Provide the (X, Y) coordinate of the cell's center where the given text is located.  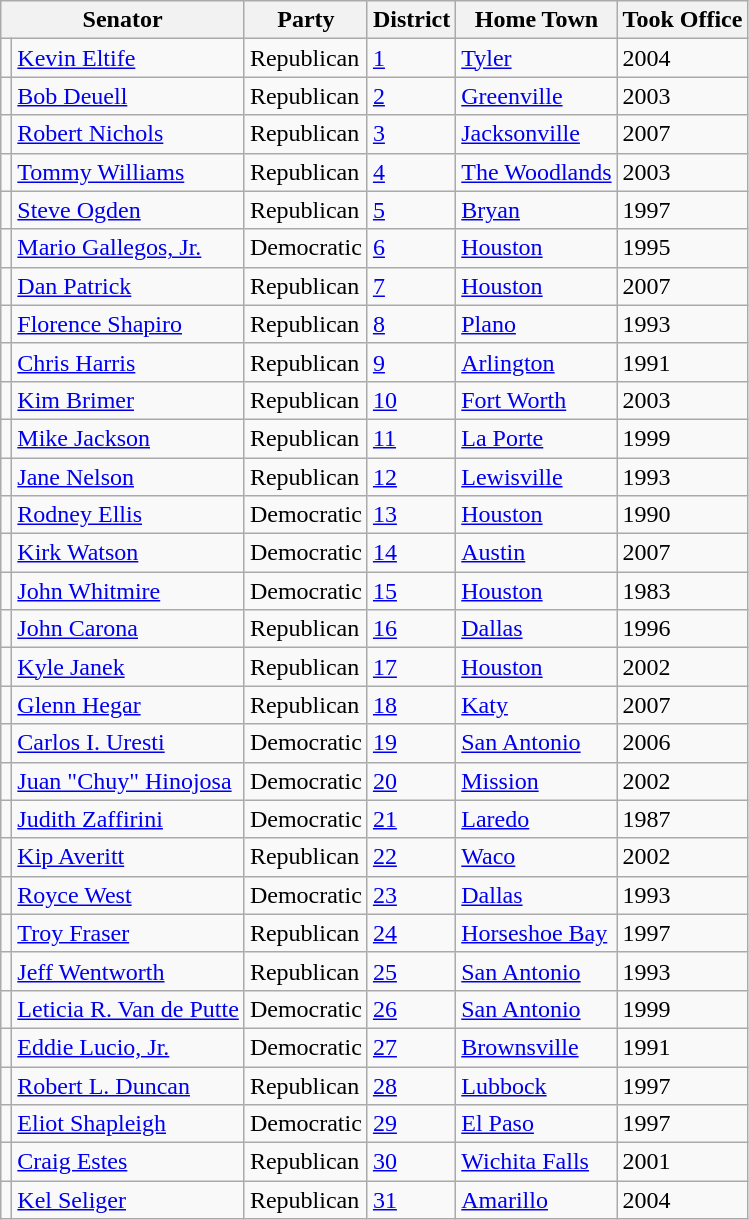
1 (411, 58)
Kirk Watson (128, 553)
Austin (536, 553)
15 (411, 591)
Kel Seliger (128, 1200)
16 (411, 629)
20 (411, 781)
Laredo (536, 819)
22 (411, 857)
2 (411, 96)
27 (411, 1047)
Robert Nichols (128, 134)
Eddie Lucio, Jr. (128, 1047)
17 (411, 667)
Glenn Hegar (128, 705)
Troy Fraser (128, 933)
Kyle Janek (128, 667)
5 (411, 210)
The Woodlands (536, 172)
Juan "Chuy" Hinojosa (128, 781)
Jane Nelson (128, 477)
14 (411, 553)
Robert L. Duncan (128, 1085)
13 (411, 515)
Eliot Shapleigh (128, 1124)
26 (411, 1009)
Party (306, 20)
Florence Shapiro (128, 324)
Tommy Williams (128, 172)
Wichita Falls (536, 1162)
Fort Worth (536, 400)
Craig Estes (128, 1162)
1983 (682, 591)
9 (411, 362)
Jeff Wentworth (128, 971)
19 (411, 743)
4 (411, 172)
1995 (682, 248)
30 (411, 1162)
Steve Ogden (128, 210)
Greenville (536, 96)
Kip Averitt (128, 857)
Kim Brimer (128, 400)
21 (411, 819)
Senator (123, 20)
1990 (682, 515)
Tyler (536, 58)
Mike Jackson (128, 438)
Royce West (128, 895)
12 (411, 477)
2006 (682, 743)
Plano (536, 324)
25 (411, 971)
Leticia R. Van de Putte (128, 1009)
Katy (536, 705)
John Carona (128, 629)
1987 (682, 819)
Waco (536, 857)
Mission (536, 781)
Mario Gallegos, Jr. (128, 248)
El Paso (536, 1124)
23 (411, 895)
Chris Harris (128, 362)
Amarillo (536, 1200)
John Whitmire (128, 591)
Lewisville (536, 477)
1996 (682, 629)
3 (411, 134)
10 (411, 400)
Jacksonville (536, 134)
Took Office (682, 20)
Kevin Eltife (128, 58)
Arlington (536, 362)
8 (411, 324)
7 (411, 286)
Carlos I. Uresti (128, 743)
29 (411, 1124)
Judith Zaffirini (128, 819)
Rodney Ellis (128, 515)
11 (411, 438)
28 (411, 1085)
Dan Patrick (128, 286)
Lubbock (536, 1085)
24 (411, 933)
31 (411, 1200)
Home Town (536, 20)
Brownsville (536, 1047)
2001 (682, 1162)
6 (411, 248)
Bob Deuell (128, 96)
La Porte (536, 438)
Bryan (536, 210)
District (411, 20)
18 (411, 705)
Horseshoe Bay (536, 933)
